Find where the given text appears and provide that cell's center as [X, Y] coordinate. 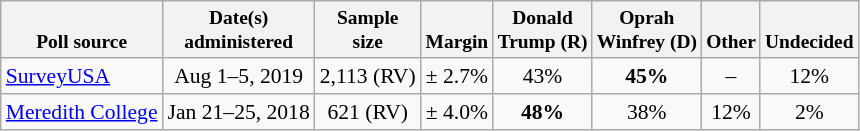
Date(s)administered [239, 30]
2% [809, 112]
Margin [457, 30]
2,113 (RV) [368, 76]
SurveyUSA [82, 76]
38% [646, 112]
Jan 21–25, 2018 [239, 112]
± 4.0% [457, 112]
Samplesize [368, 30]
48% [542, 112]
Other [732, 30]
Aug 1–5, 2019 [239, 76]
– [732, 76]
Poll source [82, 30]
Undecided [809, 30]
DonaldTrump (R) [542, 30]
45% [646, 76]
Meredith College [82, 112]
OprahWinfrey (D) [646, 30]
621 (RV) [368, 112]
± 2.7% [457, 76]
43% [542, 76]
